Extract the [X, Y] coordinate from the center of the cell holding the provided text.  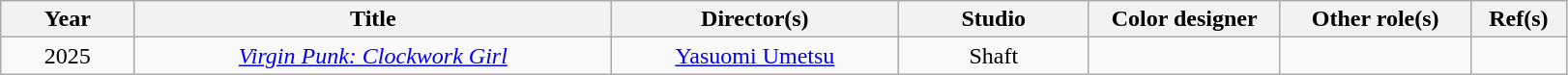
2025 [68, 56]
Ref(s) [1518, 19]
Director(s) [755, 19]
Studio [994, 19]
Year [68, 19]
Other role(s) [1375, 19]
Title [373, 19]
Color designer [1183, 19]
Shaft [994, 56]
Yasuomi Umetsu [755, 56]
Virgin Punk: Clockwork Girl [373, 56]
